Search for the cell housing the specified text and yield its (X, Y) center coordinate. 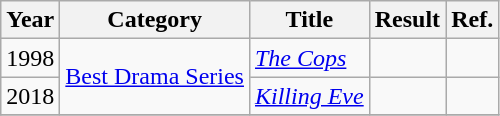
1998 (30, 58)
Killing Eve (309, 96)
The Cops (309, 58)
Title (309, 20)
Result (407, 20)
2018 (30, 96)
Ref. (472, 20)
Best Drama Series (155, 77)
Category (155, 20)
Year (30, 20)
